Capture the cell that displays the provided text and extract its [x, y] central coordinate. 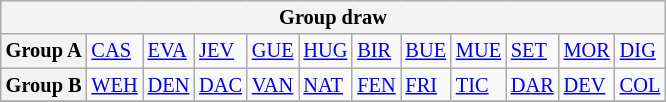
GUE [273, 51]
MUE [478, 51]
BUE [426, 51]
NAT [325, 85]
Group A [44, 51]
Group draw [333, 17]
TIC [478, 85]
DAC [220, 85]
HUG [325, 51]
JEV [220, 51]
DEN [169, 85]
MOR [587, 51]
DIG [640, 51]
DAR [532, 85]
BIR [376, 51]
COL [640, 85]
VAN [273, 85]
EVA [169, 51]
FEN [376, 85]
SET [532, 51]
Group B [44, 85]
CAS [115, 51]
DEV [587, 85]
WEH [115, 85]
FRI [426, 85]
